Detect which cell encompasses the target text, then output its [x, y] center coordinate. 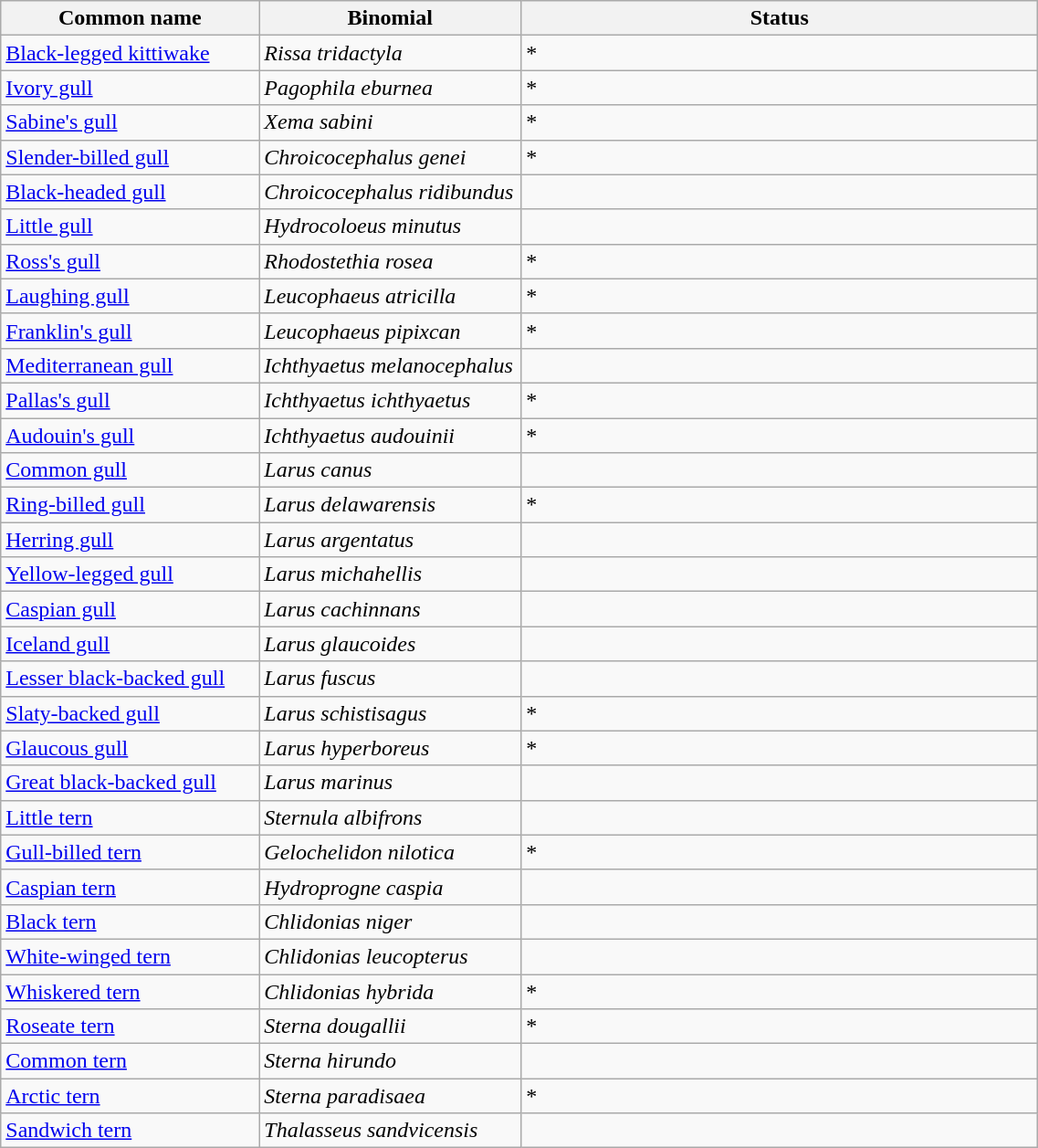
Franklin's gull [130, 331]
Little tern [130, 817]
Black-headed gull [130, 192]
Chlidonias leucopterus [391, 956]
Leucophaeus atricilla [391, 296]
Hydroprogne caspia [391, 887]
Caspian tern [130, 887]
Ivory gull [130, 88]
Sabine's gull [130, 122]
Laughing gull [130, 296]
Ring-billed gull [130, 505]
Hydrocoloeus minutus [391, 226]
Larus marinus [391, 783]
Mediterranean gull [130, 365]
Sandwich tern [130, 1131]
Chlidonias niger [391, 922]
Sterna dougallii [391, 1027]
Status [780, 18]
Sternula albifrons [391, 817]
Sterna hirundo [391, 1061]
Caspian gull [130, 609]
Larus delawarensis [391, 505]
Larus canus [391, 470]
Ross's gull [130, 261]
White-winged tern [130, 956]
Herring gull [130, 540]
Larus cachinnans [391, 609]
Audouin's gull [130, 436]
Black-legged kittiwake [130, 53]
Ichthyaetus ichthyaetus [391, 400]
Whiskered tern [130, 991]
Iceland gull [130, 644]
Ichthyaetus audouinii [391, 436]
Sterna paradisaea [391, 1096]
Roseate tern [130, 1027]
Larus argentatus [391, 540]
Chlidonias hybrida [391, 991]
Xema sabini [391, 122]
Thalasseus sandvicensis [391, 1131]
Slaty-backed gull [130, 713]
Chroicocephalus ridibundus [391, 192]
Common tern [130, 1061]
Ichthyaetus melanocephalus [391, 365]
Larus glaucoides [391, 644]
Slender-billed gull [130, 157]
Common gull [130, 470]
Rissa tridactyla [391, 53]
Little gull [130, 226]
Larus schistisagus [391, 713]
Pallas's gull [130, 400]
Binomial [391, 18]
Larus hyperboreus [391, 748]
Leucophaeus pipixcan [391, 331]
Gelochelidon nilotica [391, 852]
Chroicocephalus genei [391, 157]
Gull-billed tern [130, 852]
Pagophila eburnea [391, 88]
Glaucous gull [130, 748]
Arctic tern [130, 1096]
Rhodostethia rosea [391, 261]
Yellow-legged gull [130, 574]
Great black-backed gull [130, 783]
Larus fuscus [391, 679]
Black tern [130, 922]
Larus michahellis [391, 574]
Lesser black-backed gull [130, 679]
Common name [130, 18]
